Provide the (x, y) coordinate of the cell's center where the given text is located.  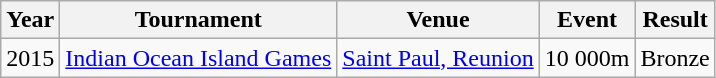
Result (675, 20)
Bronze (675, 58)
2015 (30, 58)
Venue (438, 20)
Event (587, 20)
Tournament (198, 20)
10 000m (587, 58)
Saint Paul, Reunion (438, 58)
Indian Ocean Island Games (198, 58)
Year (30, 20)
